Find where the given text appears and provide that cell's center as (x, y) coordinate. 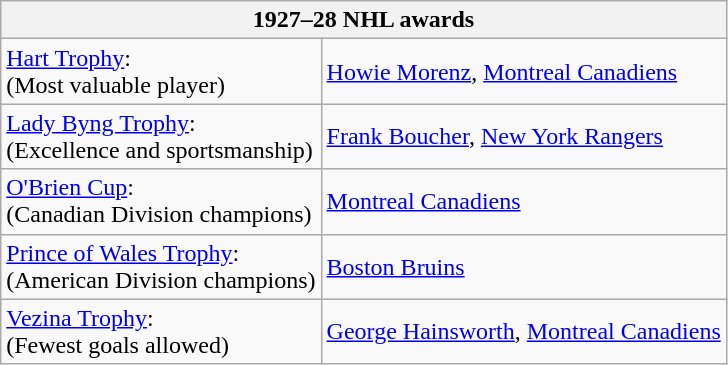
O'Brien Cup:(Canadian Division champions) (161, 202)
Montreal Canadiens (524, 202)
Hart Trophy:(Most valuable player) (161, 72)
1927–28 NHL awards (364, 20)
George Hainsworth, Montreal Canadiens (524, 332)
Lady Byng Trophy:(Excellence and sportsmanship) (161, 136)
Prince of Wales Trophy:(American Division champions) (161, 266)
Vezina Trophy:(Fewest goals allowed) (161, 332)
Boston Bruins (524, 266)
Frank Boucher, New York Rangers (524, 136)
Howie Morenz, Montreal Canadiens (524, 72)
